Detect which cell encompasses the target text, then output its [X, Y] center coordinate. 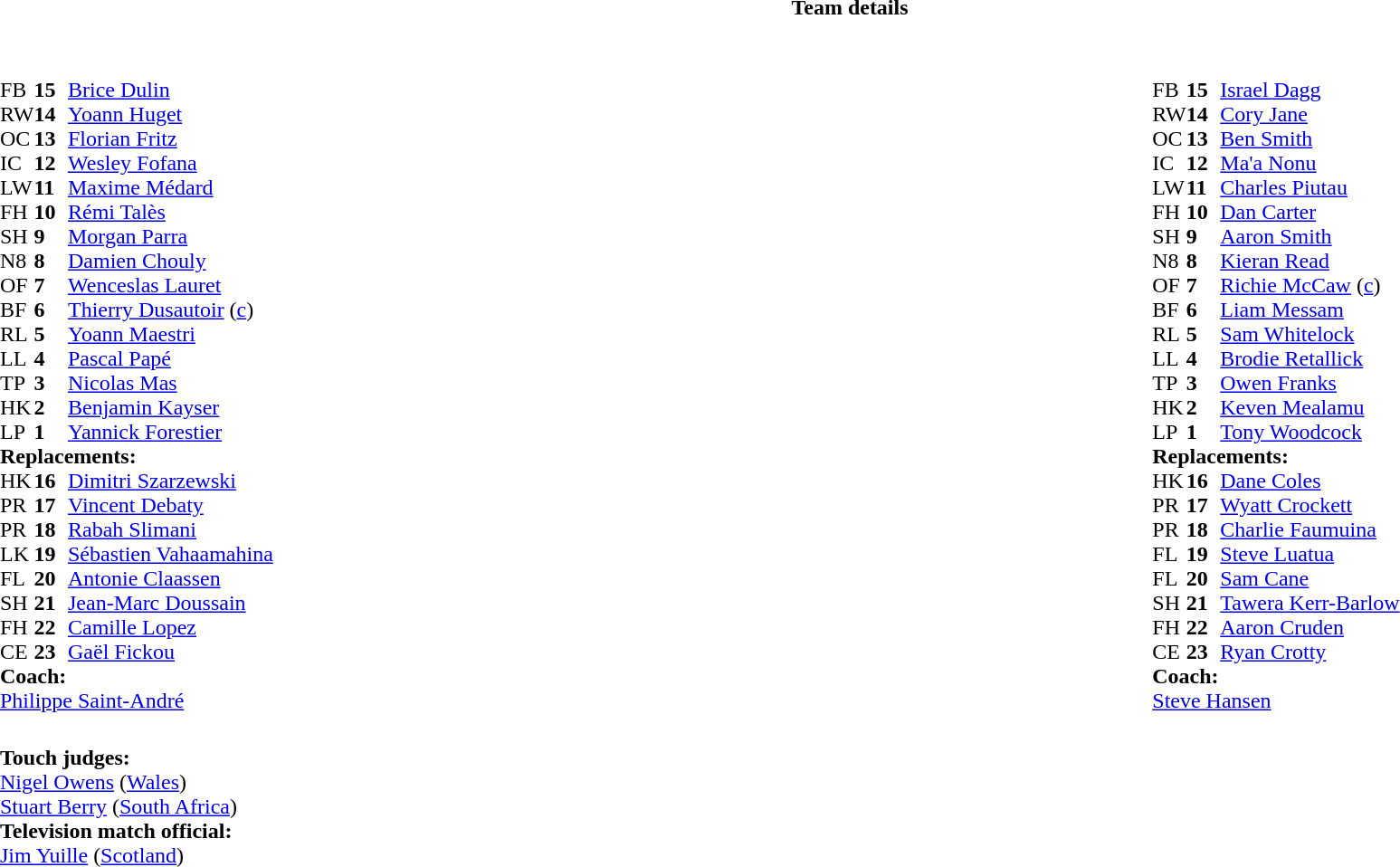
Sébastien Vahaamahina [170, 554]
Philippe Saint-André [137, 700]
Charlie Faumuina [1310, 530]
Aaron Cruden [1310, 628]
Ben Smith [1310, 139]
Yoann Huget [170, 114]
Cory Jane [1310, 114]
Richie McCaw (c) [1310, 286]
Tony Woodcock [1310, 433]
Keven Mealamu [1310, 407]
Morgan Parra [170, 237]
Kieran Read [1310, 261]
Sam Cane [1310, 579]
Thierry Dusautoir (c) [170, 310]
Tawera Kerr-Barlow [1310, 603]
Owen Franks [1310, 384]
Brice Dulin [170, 91]
Israel Dagg [1310, 91]
Yoann Maestri [170, 335]
Yannick Forestier [170, 433]
Liam Messam [1310, 310]
Nicolas Mas [170, 384]
Sam Whitelock [1310, 335]
LK [17, 554]
Dimitri Szarzewski [170, 481]
Rabah Slimani [170, 530]
Jean-Marc Doussain [170, 603]
Gaël Fickou [170, 652]
Aaron Smith [1310, 237]
Pascal Papé [170, 358]
Maxime Médard [170, 188]
Wenceslas Lauret [170, 286]
Florian Fritz [170, 139]
Steve Luatua [1310, 554]
Ryan Crotty [1310, 652]
Rémi Talès [170, 212]
Benjamin Kayser [170, 407]
Ma'a Nonu [1310, 163]
Antonie Claassen [170, 579]
Dane Coles [1310, 481]
Wyatt Crockett [1310, 505]
Wesley Fofana [170, 163]
Steve Hansen [1276, 700]
Vincent Debaty [170, 505]
Charles Piutau [1310, 188]
Damien Chouly [170, 261]
Dan Carter [1310, 212]
Camille Lopez [170, 628]
Brodie Retallick [1310, 358]
